Output the (x, y) coordinate of the center of the cell containing the given text.  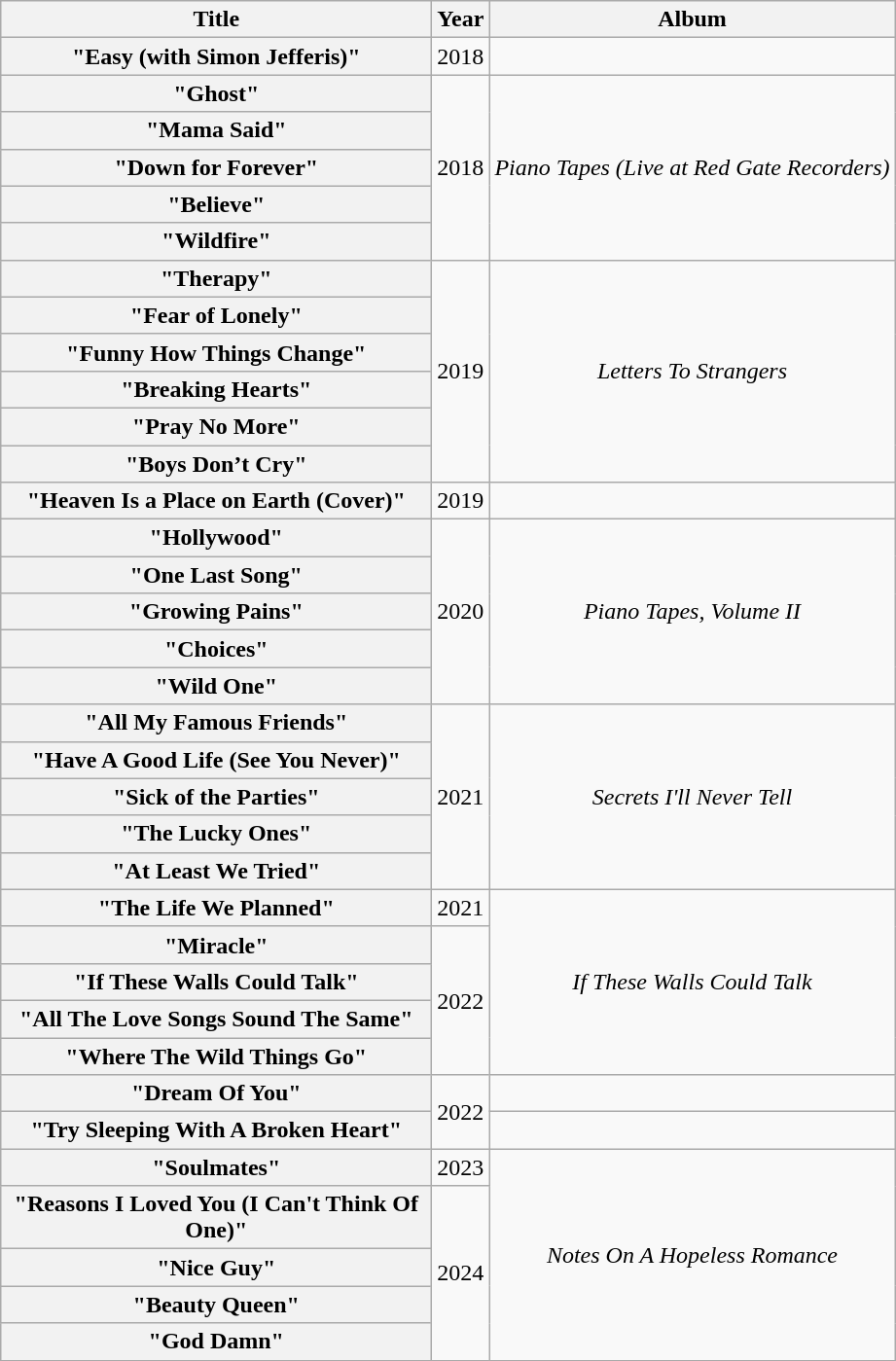
"The Lucky Ones" (216, 834)
2023 (461, 1167)
"If These Walls Could Talk" (216, 982)
Year (461, 19)
"Hollywood" (216, 538)
"At Least We Tried" (216, 871)
Letters To Strangers (693, 371)
"Have A Good Life (See You Never)" (216, 760)
"Soulmates" (216, 1167)
"Sick of the Parties" (216, 797)
"Choices" (216, 649)
2024 (461, 1272)
"Heaven Is a Place on Earth (Cover)" (216, 501)
"All The Love Songs Sound The Same" (216, 1019)
"Nice Guy" (216, 1268)
"The Life We Planned" (216, 908)
"One Last Song" (216, 575)
"Boys Don’t Cry" (216, 464)
"Try Sleeping With A Broken Heart" (216, 1130)
"Beauty Queen" (216, 1305)
"Breaking Hearts" (216, 389)
Secrets I'll Never Tell (693, 797)
"Miracle" (216, 945)
"Fear of Lonely" (216, 315)
If These Walls Could Talk (693, 982)
"Reasons I Loved You (I Can't Think Of One)" (216, 1218)
Album (693, 19)
Piano Tapes (Live at Red Gate Recorders) (693, 167)
Title (216, 19)
"Believe" (216, 204)
"Ghost" (216, 93)
"All My Famous Friends" (216, 723)
"Funny How Things Change" (216, 352)
2020 (461, 612)
"Pray No More" (216, 426)
"Wildfire" (216, 241)
"Growing Pains" (216, 612)
Piano Tapes, Volume II (693, 612)
"Easy (with Simon Jefferis)" (216, 56)
"Therapy" (216, 278)
"God Damn" (216, 1342)
"Where The Wild Things Go" (216, 1056)
Notes On A Hopeless Romance (693, 1255)
"Wild One" (216, 686)
"Down for Forever" (216, 167)
"Mama Said" (216, 130)
"Dream Of You" (216, 1093)
